Detect which cell encompasses the target text, then output its (x, y) center coordinate. 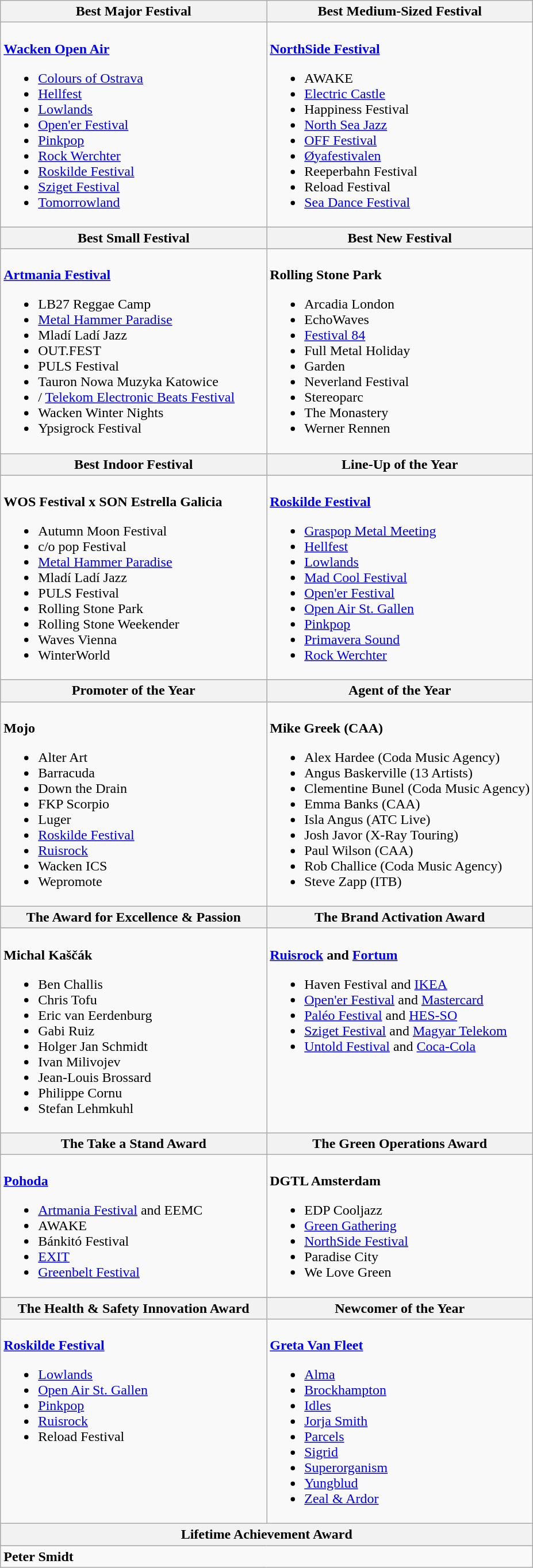
The Take a Stand Award (133, 1143)
The Green Operations Award (400, 1143)
Best New Festival (400, 238)
Best Indoor Festival (133, 464)
Agent of the Year (400, 691)
Roskilde Festival Lowlands Open Air St. Gallen Pinkpop Ruisrock Reload Festival (133, 1421)
The Health & Safety Innovation Award (133, 1308)
Peter Smidt (267, 1557)
Rolling Stone Park Arcadia London EchoWaves Festival 84 Full Metal HolidayGarden Neverland Festival Stereoparc The Monastery Werner Rennen (400, 351)
Wacken Open Air Colours of Ostrava Hellfest Lowlands Open'er Festival Pinkpop Rock Werchter Roskilde Festival Sziget Festival Tomorrowland (133, 125)
Best Small Festival (133, 238)
Promoter of the Year (133, 691)
Pohoda Artmania Festival and EEMC AWAKE Bánkitó Festival EXIT Greenbelt Festival (133, 1226)
Newcomer of the Year (400, 1308)
Lifetime Achievement Award (267, 1535)
Mojo Alter Art Barracuda Down the Drain FKP Scorpio Luger Roskilde Festival Ruisrock Wacken ICS Wepromote (133, 804)
Greta Van FleetAlmaBrockhamptonIdlesJorja SmithParcelsSigridSuperorganismYungbludZeal & Ardor (400, 1421)
The Award for Excellence & Passion (133, 917)
Best Major Festival (133, 11)
Line-Up of the Year (400, 464)
Best Medium-Sized Festival (400, 11)
The Brand Activation Award (400, 917)
DGTL Amsterdam EDP Cooljazz Green Gathering NorthSide Festival Paradise City We Love Green (400, 1226)
